Output the [x, y] coordinate of the center of the cell containing the given text.  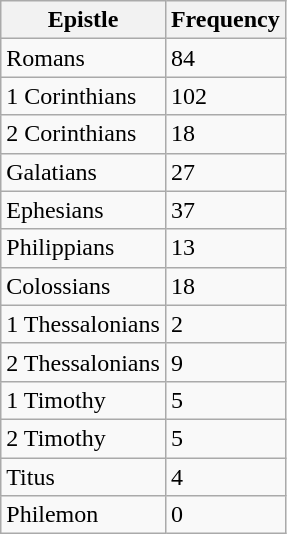
37 [225, 210]
Epistle [84, 20]
102 [225, 96]
2 Timothy [84, 438]
1 Thessalonians [84, 324]
Philemon [84, 515]
Titus [84, 477]
Colossians [84, 286]
Romans [84, 58]
2 Thessalonians [84, 362]
2 Corinthians [84, 134]
27 [225, 172]
0 [225, 515]
Galatians [84, 172]
9 [225, 362]
2 [225, 324]
Philippians [84, 248]
Ephesians [84, 210]
1 Timothy [84, 400]
4 [225, 477]
Frequency [225, 20]
13 [225, 248]
1 Corinthians [84, 96]
84 [225, 58]
